Scan for the cell matching the given text and deliver its (x, y) coordinate at center. 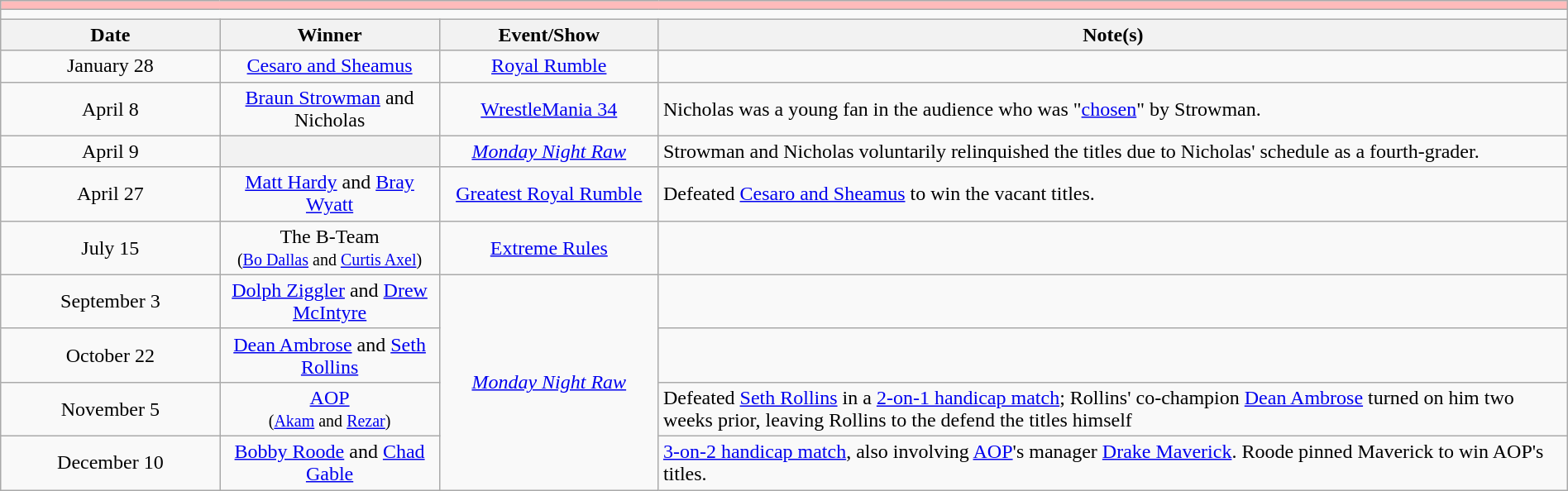
Dolph Ziggler and Drew McIntyre (329, 301)
Defeated Cesaro and Sheamus to win the vacant titles. (1113, 193)
Braun Strowman and Nicholas (329, 109)
October 22 (111, 355)
Cesaro and Sheamus (329, 66)
April 9 (111, 151)
April 8 (111, 109)
January 28 (111, 66)
November 5 (111, 408)
Nicholas was a young fan in the audience who was "chosen" by Strowman. (1113, 109)
September 3 (111, 301)
Dean Ambrose and Seth Rollins (329, 355)
Date (111, 35)
Event/Show (549, 35)
July 15 (111, 248)
Royal Rumble (549, 66)
Winner (329, 35)
Greatest Royal Rumble (549, 193)
AOP(Akam and Rezar) (329, 408)
Strowman and Nicholas voluntarily relinquished the titles due to Nicholas' schedule as a fourth-grader. (1113, 151)
Matt Hardy and Bray Wyatt (329, 193)
April 27 (111, 193)
The B-Team(Bo Dallas and Curtis Axel) (329, 248)
3-on-2 handicap match, also involving AOP's manager Drake Maverick. Roode pinned Maverick to win AOP's titles. (1113, 463)
Bobby Roode and Chad Gable (329, 463)
Note(s) (1113, 35)
December 10 (111, 463)
Extreme Rules (549, 248)
WrestleMania 34 (549, 109)
